Extract the [x, y] coordinate from the center of the cell holding the provided text.  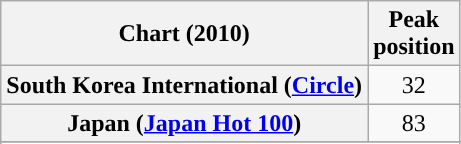
32 [414, 85]
South Korea International (Circle) [184, 85]
83 [414, 123]
Chart (2010) [184, 34]
Japan (Japan Hot 100) [184, 123]
Peakposition [414, 34]
